Determine the (x, y) coordinate at the center of the cell enclosing the given text.  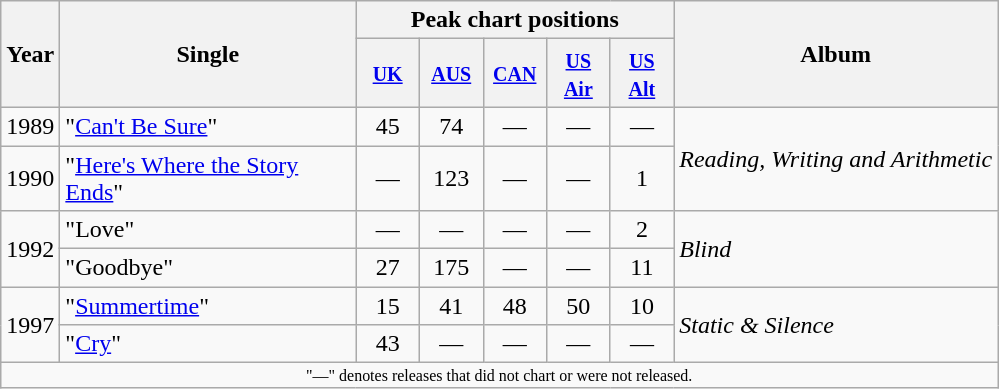
48 (515, 306)
10 (642, 306)
74 (451, 126)
"Summertime" (208, 306)
Peak chart positions (515, 20)
15 (388, 306)
Static & Silence (836, 325)
175 (451, 268)
1989 (30, 126)
US Alt (642, 74)
US Air (579, 74)
11 (642, 268)
1990 (30, 178)
123 (451, 178)
Single (208, 54)
43 (388, 344)
UK (388, 74)
45 (388, 126)
CAN (515, 74)
AUS (451, 74)
Blind (836, 249)
Reading, Writing and Arithmetic (836, 158)
Year (30, 54)
Album (836, 54)
1992 (30, 249)
50 (579, 306)
1 (642, 178)
27 (388, 268)
"—" denotes releases that did not chart or were not released. (500, 375)
"Can't Be Sure" (208, 126)
1997 (30, 325)
"Here's Where the Story Ends" (208, 178)
"Love" (208, 230)
2 (642, 230)
"Goodbye" (208, 268)
41 (451, 306)
"Cry" (208, 344)
